Capture the cell that displays the provided text and extract its (X, Y) central coordinate. 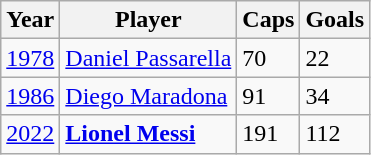
Diego Maradona (148, 96)
1986 (30, 96)
1978 (30, 58)
2022 (30, 134)
Daniel Passarella (148, 58)
Year (30, 20)
Goals (335, 20)
34 (335, 96)
Caps (268, 20)
Lionel Messi (148, 134)
112 (335, 134)
Player (148, 20)
22 (335, 58)
70 (268, 58)
191 (268, 134)
91 (268, 96)
